Capture the cell that displays the provided text and extract its (X, Y) central coordinate. 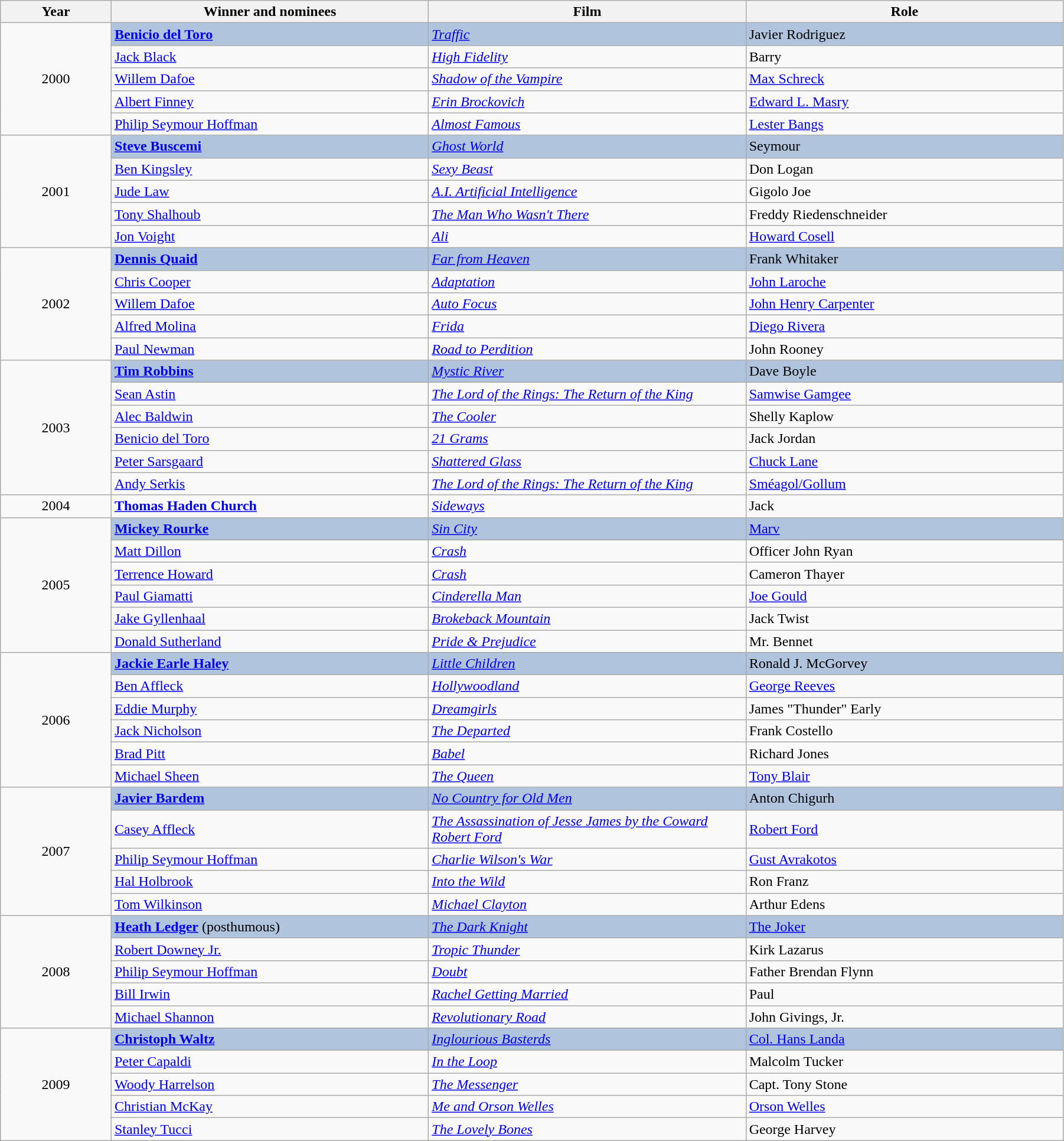
Don Logan (905, 169)
Thomas Haden Church (269, 506)
Peter Sarsgaard (269, 461)
Mickey Rourke (269, 529)
Capt. Tony Stone (905, 1084)
John Rooney (905, 349)
In the Loop (587, 1062)
Sideways (587, 506)
Michael Clayton (587, 904)
Ghost World (587, 146)
Sean Astin (269, 394)
Chuck Lane (905, 461)
Robert Ford (905, 829)
Paul (905, 994)
Howard Cosell (905, 236)
Little Children (587, 664)
Paul Newman (269, 349)
Road to Perdition (587, 349)
Father Brendan Flynn (905, 972)
Jack Twist (905, 618)
Chris Cooper (269, 282)
George Harvey (905, 1129)
Jake Gyllenhaal (269, 618)
Orson Welles (905, 1107)
Dreamgirls (587, 709)
Woody Harrelson (269, 1084)
Diego Rivera (905, 327)
The Man Who Wasn't There (587, 214)
Bill Irwin (269, 994)
John Laroche (905, 282)
2002 (56, 304)
Richard Jones (905, 754)
Ronald J. McGorvey (905, 664)
John Henry Carpenter (905, 304)
Adaptation (587, 282)
Steve Buscemi (269, 146)
Film (587, 12)
Jackie Earle Haley (269, 664)
Jack (905, 506)
The Joker (905, 927)
Joe Gould (905, 596)
Barry (905, 57)
Tom Wilkinson (269, 904)
Stanley Tucci (269, 1129)
Albert Finney (269, 102)
2004 (56, 506)
A.I. Artificial Intelligence (587, 191)
2008 (56, 972)
Frida (587, 327)
2001 (56, 191)
The Assassination of Jesse James by the Coward Robert Ford (587, 829)
Far from Heaven (587, 259)
James "Thunder" Early (905, 709)
Sexy Beast (587, 169)
Jude Law (269, 191)
Heath Ledger (posthumous) (269, 927)
Marv (905, 529)
Donald Sutherland (269, 641)
Samwise Gamgee (905, 394)
Shadow of the Vampire (587, 79)
Officer John Ryan (905, 551)
The Messenger (587, 1084)
Tim Robbins (269, 371)
Charlie Wilson's War (587, 859)
Pride & Prejudice (587, 641)
Almost Famous (587, 124)
Arthur Edens (905, 904)
Shelly Kaplow (905, 416)
Jon Voight (269, 236)
Shattered Glass (587, 461)
Dennis Quaid (269, 259)
Javier Rodriguez (905, 34)
Jack Nicholson (269, 731)
Revolutionary Road (587, 1016)
Frank Whitaker (905, 259)
Me and Orson Welles (587, 1107)
The Dark Knight (587, 927)
Max Schreck (905, 79)
Mr. Bennet (905, 641)
Brad Pitt (269, 754)
The Lovely Bones (587, 1129)
Alfred Molina (269, 327)
Malcolm Tucker (905, 1062)
Seymour (905, 146)
Frank Costello (905, 731)
Hal Holbrook (269, 882)
Christian McKay (269, 1107)
Anton Chigurh (905, 798)
Year (56, 12)
2005 (56, 585)
Andy Serkis (269, 484)
Rachel Getting Married (587, 994)
Babel (587, 754)
Auto Focus (587, 304)
The Departed (587, 731)
Cameron Thayer (905, 573)
2000 (56, 79)
2006 (56, 720)
Michael Sheen (269, 776)
Matt Dillon (269, 551)
Erin Brockovich (587, 102)
Dave Boyle (905, 371)
The Queen (587, 776)
Inglourious Basterds (587, 1039)
Traffic (587, 34)
Gust Avrakotos (905, 859)
Peter Capaldi (269, 1062)
The Cooler (587, 416)
2007 (56, 852)
Tony Blair (905, 776)
Tony Shalhoub (269, 214)
Jack Black (269, 57)
Hollywoodland (587, 686)
Javier Bardem (269, 798)
Kirk Lazarus (905, 949)
Mystic River (587, 371)
Doubt (587, 972)
George Reeves (905, 686)
Freddy Riedenschneider (905, 214)
Michael Shannon (269, 1016)
Brokeback Mountain (587, 618)
2003 (56, 428)
Eddie Murphy (269, 709)
Christoph Waltz (269, 1039)
Sméagol/Gollum (905, 484)
Tropic Thunder (587, 949)
Terrence Howard (269, 573)
Ben Kingsley (269, 169)
Role (905, 12)
Ali (587, 236)
Winner and nominees (269, 12)
Robert Downey Jr. (269, 949)
Paul Giamatti (269, 596)
Sin City (587, 529)
Jack Jordan (905, 439)
No Country for Old Men (587, 798)
Col. Hans Landa (905, 1039)
21 Grams (587, 439)
High Fidelity (587, 57)
Ron Franz (905, 882)
Gigolo Joe (905, 191)
Ben Affleck (269, 686)
Alec Baldwin (269, 416)
Lester Bangs (905, 124)
Casey Affleck (269, 829)
Cinderella Man (587, 596)
Edward L. Masry (905, 102)
2009 (56, 1084)
Into the Wild (587, 882)
John Givings, Jr. (905, 1016)
